From the cell containing the given text, extract its center point as (x, y) coordinate. 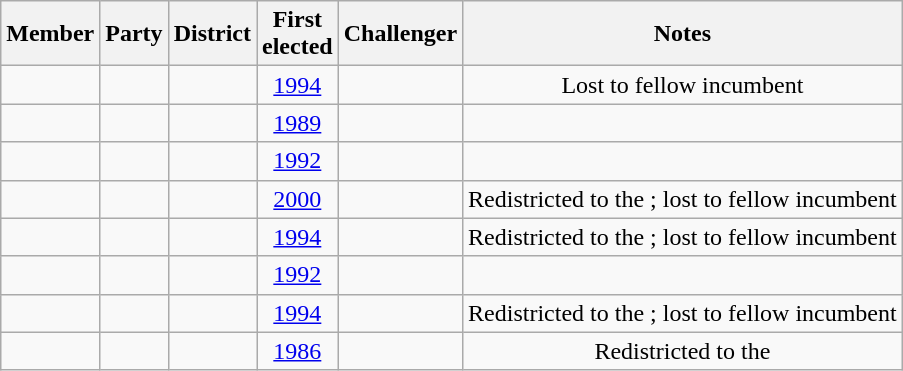
Redistricted to the (683, 351)
Party (134, 34)
1986 (297, 351)
Member (50, 34)
1989 (297, 123)
Lost to fellow incumbent (683, 85)
Challenger (400, 34)
Firstelected (297, 34)
2000 (297, 199)
District (212, 34)
Notes (683, 34)
